Provide the (X, Y) coordinate of the cell's center where the given text is located.  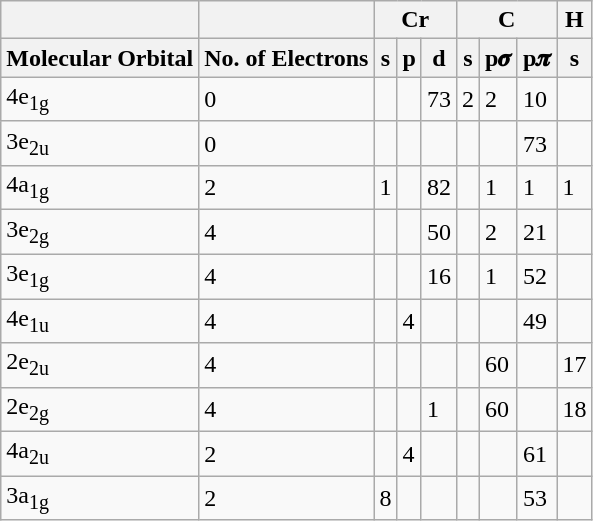
3a1g (100, 498)
Cr (416, 20)
61 (536, 454)
Molecular Orbital (100, 58)
3e2g (100, 232)
21 (536, 232)
C (506, 20)
2e2g (100, 409)
d (438, 58)
18 (574, 409)
3e1g (100, 276)
4e1g (100, 99)
4a1g (100, 188)
8 (386, 498)
17 (574, 365)
2e2u (100, 365)
p (409, 58)
4e1u (100, 321)
52 (536, 276)
49 (536, 321)
4a2u (100, 454)
No. of Electrons (286, 58)
10 (536, 99)
p𝝈 (499, 58)
16 (438, 276)
53 (536, 498)
50 (438, 232)
3e2u (100, 143)
82 (438, 188)
p𝝅 (536, 58)
H (574, 20)
